Find where the given text appears and provide that cell's center as (x, y) coordinate. 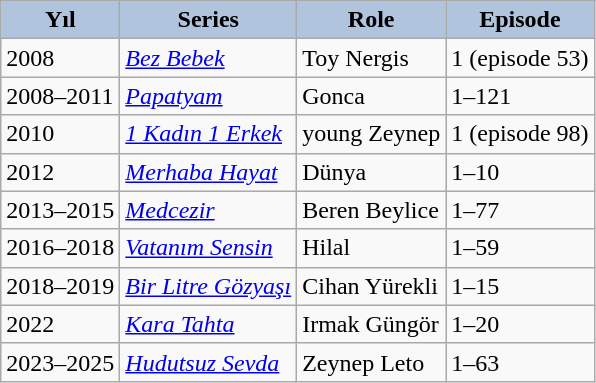
Vatanım Sensin (208, 248)
young Zeynep (372, 134)
Hudutsuz Sevda (208, 362)
Toy Nergis (372, 58)
Medcezir (208, 210)
1 (episode 98) (520, 134)
Series (208, 20)
1–77 (520, 210)
Bez Bebek (208, 58)
2023–2025 (60, 362)
1 Kadın 1 Erkek (208, 134)
Dünya (372, 172)
2012 (60, 172)
Irmak Güngör (372, 324)
2010 (60, 134)
2022 (60, 324)
2018–2019 (60, 286)
1–59 (520, 248)
1–20 (520, 324)
Episode (520, 20)
1–15 (520, 286)
Role (372, 20)
1–121 (520, 96)
Zeynep Leto (372, 362)
1–10 (520, 172)
2013–2015 (60, 210)
2016–2018 (60, 248)
Yıl (60, 20)
Merhaba Hayat (208, 172)
Cihan Yürekli (372, 286)
Hilal (372, 248)
1–63 (520, 362)
Gonca (372, 96)
Papatyam (208, 96)
Beren Beylice (372, 210)
2008–2011 (60, 96)
Kara Tahta (208, 324)
1 (episode 53) (520, 58)
Bir Litre Gözyaşı (208, 286)
2008 (60, 58)
